Detect which cell encompasses the target text, then output its (X, Y) center coordinate. 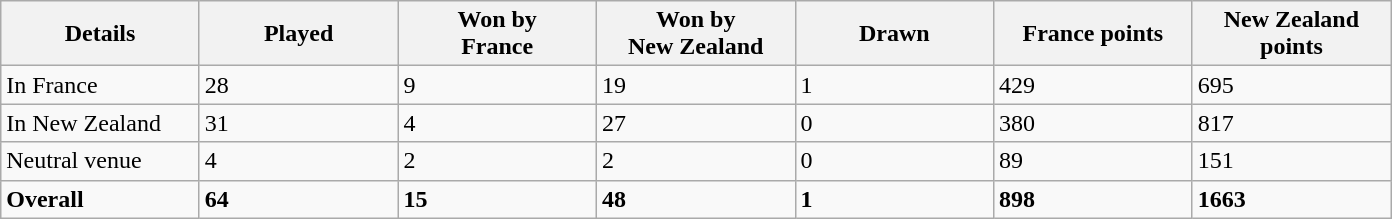
New Zealand points (1292, 34)
15 (498, 199)
Drawn (894, 34)
429 (1094, 85)
89 (1094, 161)
151 (1292, 161)
Played (298, 34)
Won byFrance (498, 34)
1663 (1292, 199)
817 (1292, 123)
In New Zealand (100, 123)
Overall (100, 199)
898 (1094, 199)
380 (1094, 123)
9 (498, 85)
27 (696, 123)
28 (298, 85)
France points (1094, 34)
Details (100, 34)
48 (696, 199)
31 (298, 123)
In France (100, 85)
Won byNew Zealand (696, 34)
Neutral venue (100, 161)
695 (1292, 85)
19 (696, 85)
64 (298, 199)
